From the cell containing the given text, extract its center point as [x, y] coordinate. 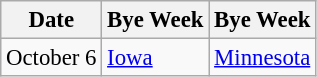
Iowa [156, 58]
Minnesota [262, 58]
Date [52, 20]
October 6 [52, 58]
